Search for the cell housing the specified text and yield its (X, Y) center coordinate. 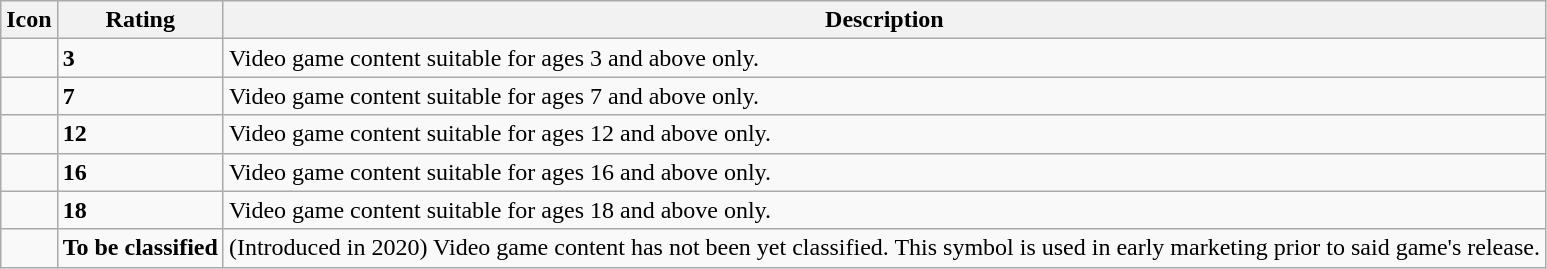
Video game content suitable for ages 18 and above only. (884, 210)
(Introduced in 2020) Video game content has not been yet classified. This symbol is used in early marketing prior to said game's release. (884, 248)
Description (884, 20)
Video game content suitable for ages 7 and above only. (884, 96)
3 (140, 58)
Icon (29, 20)
To be classified (140, 248)
7 (140, 96)
Video game content suitable for ages 12 and above only. (884, 134)
18 (140, 210)
Rating (140, 20)
Video game content suitable for ages 3 and above only. (884, 58)
12 (140, 134)
16 (140, 172)
Video game content suitable for ages 16 and above only. (884, 172)
